Provide the (x, y) coordinate of the cell's center where the given text is located.  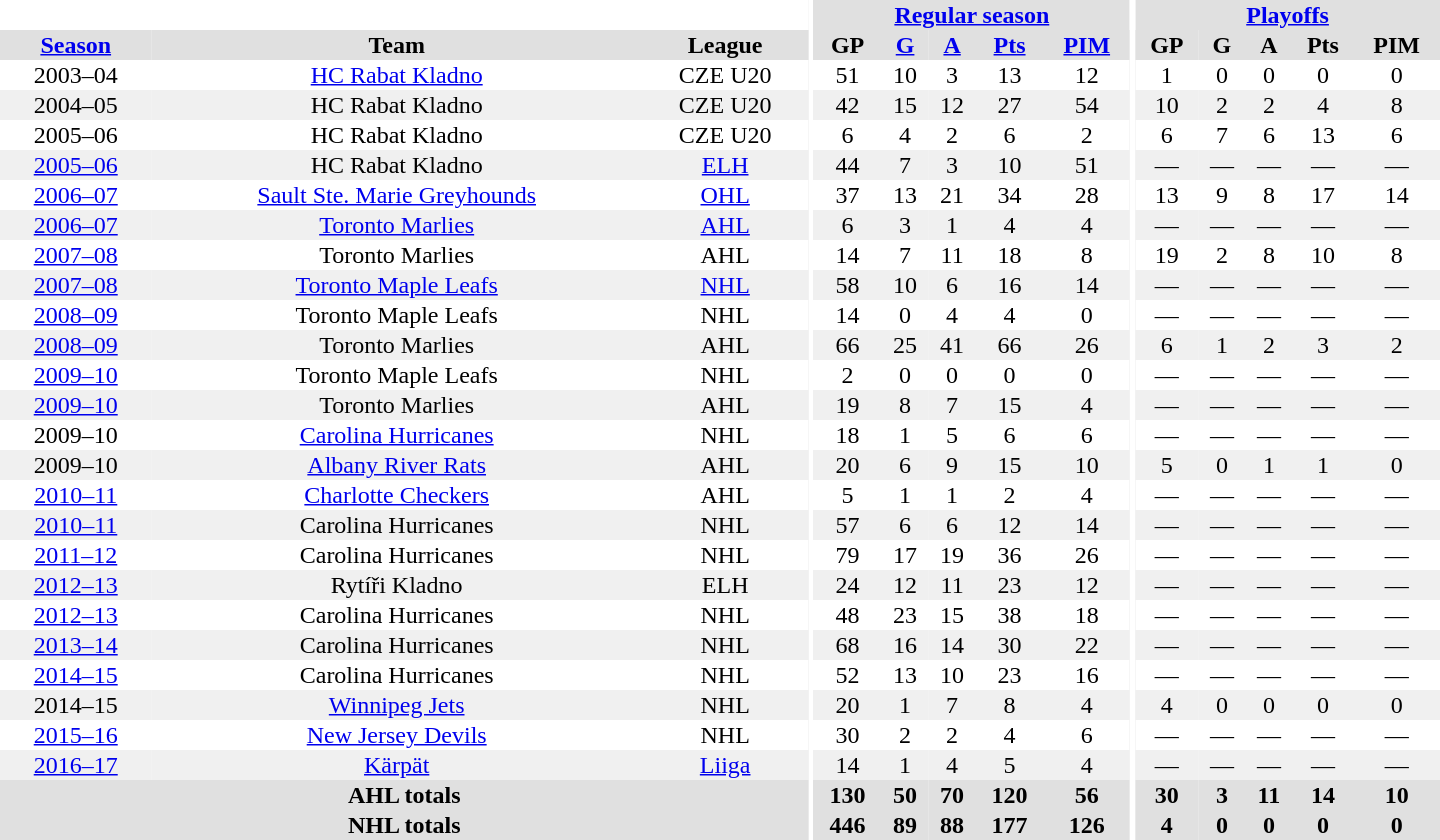
70 (952, 795)
36 (1010, 555)
2003–04 (76, 75)
New Jersey Devils (396, 735)
37 (848, 195)
88 (952, 825)
28 (1087, 195)
Albany River Rats (396, 465)
25 (906, 345)
48 (848, 615)
56 (1087, 795)
Liiga (726, 765)
2013–14 (76, 645)
27 (1010, 105)
21 (952, 195)
Team (396, 45)
League (726, 45)
NHL totals (404, 825)
Charlotte Checkers (396, 495)
Regular season (972, 15)
120 (1010, 795)
Winnipeg Jets (396, 705)
38 (1010, 615)
126 (1087, 825)
2004–05 (76, 105)
2011–12 (76, 555)
41 (952, 345)
OHL (726, 195)
Sault Ste. Marie Greyhounds (396, 195)
52 (848, 675)
44 (848, 165)
57 (848, 525)
Kärpät (396, 765)
446 (848, 825)
54 (1087, 105)
AHL totals (404, 795)
2015–16 (76, 735)
24 (848, 585)
79 (848, 555)
Playoffs (1288, 15)
Season (76, 45)
89 (906, 825)
Rytíři Kladno (396, 585)
68 (848, 645)
22 (1087, 645)
50 (906, 795)
130 (848, 795)
42 (848, 105)
58 (848, 285)
177 (1010, 825)
2016–17 (76, 765)
34 (1010, 195)
